Determine the (X, Y) coordinate at the center of the cell enclosing the given text.  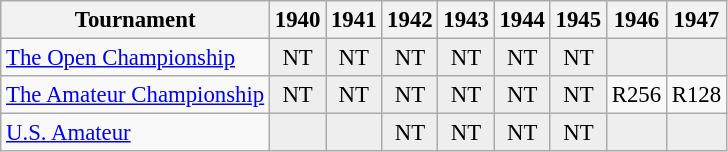
The Amateur Championship (136, 95)
1943 (466, 20)
1946 (636, 20)
U.S. Amateur (136, 133)
R128 (696, 95)
Tournament (136, 20)
1942 (410, 20)
R256 (636, 95)
1940 (298, 20)
1947 (696, 20)
The Open Championship (136, 58)
1941 (354, 20)
1945 (578, 20)
1944 (522, 20)
